Extract the [X, Y] coordinate from the center of the cell holding the provided text.  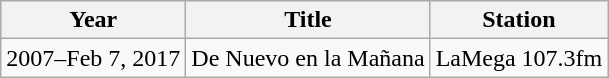
Year [94, 20]
LaMega 107.3fm [519, 58]
De Nuevo en la Mañana [308, 58]
2007–Feb 7, 2017 [94, 58]
Title [308, 20]
Station [519, 20]
